Pinpoint the cell where the given text exists, returning its (X, Y) midpoint coordinate. 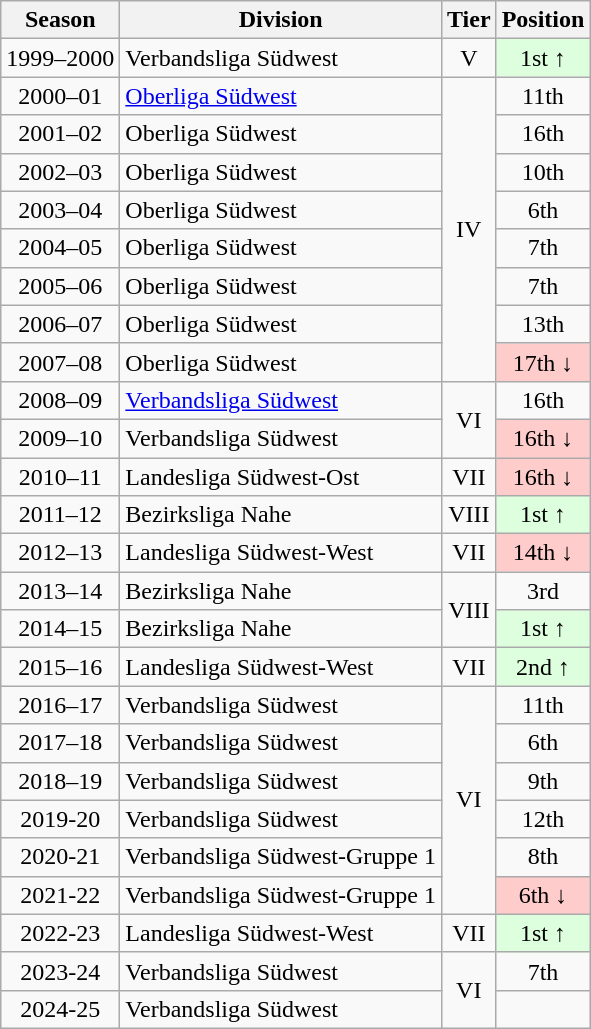
6th ↓ (543, 895)
V (468, 58)
2020-21 (60, 857)
2016–17 (60, 705)
IV (468, 229)
17th ↓ (543, 362)
2005–06 (60, 286)
2021-22 (60, 895)
Season (60, 20)
2011–12 (60, 515)
2003–04 (60, 210)
Position (543, 20)
10th (543, 172)
2004–05 (60, 248)
2009–10 (60, 438)
2nd ↑ (543, 667)
Landesliga Südwest-Ost (281, 477)
2010–11 (60, 477)
2018–19 (60, 781)
2023-24 (60, 971)
2017–18 (60, 743)
2015–16 (60, 667)
Division (281, 20)
2000–01 (60, 96)
2007–08 (60, 362)
Tier (468, 20)
9th (543, 781)
2024-25 (60, 1009)
2013–14 (60, 591)
13th (543, 324)
2001–02 (60, 134)
12th (543, 819)
2006–07 (60, 324)
1999–2000 (60, 58)
2012–13 (60, 553)
2014–15 (60, 629)
14th ↓ (543, 553)
2002–03 (60, 172)
2008–09 (60, 400)
3rd (543, 591)
8th (543, 857)
2022-23 (60, 933)
2019-20 (60, 819)
